Capture the cell that displays the provided text and extract its (x, y) central coordinate. 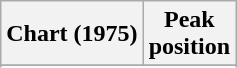
Chart (1975) (72, 34)
Peakposition (189, 34)
